Find where the given text appears and provide that cell's center as [x, y] coordinate. 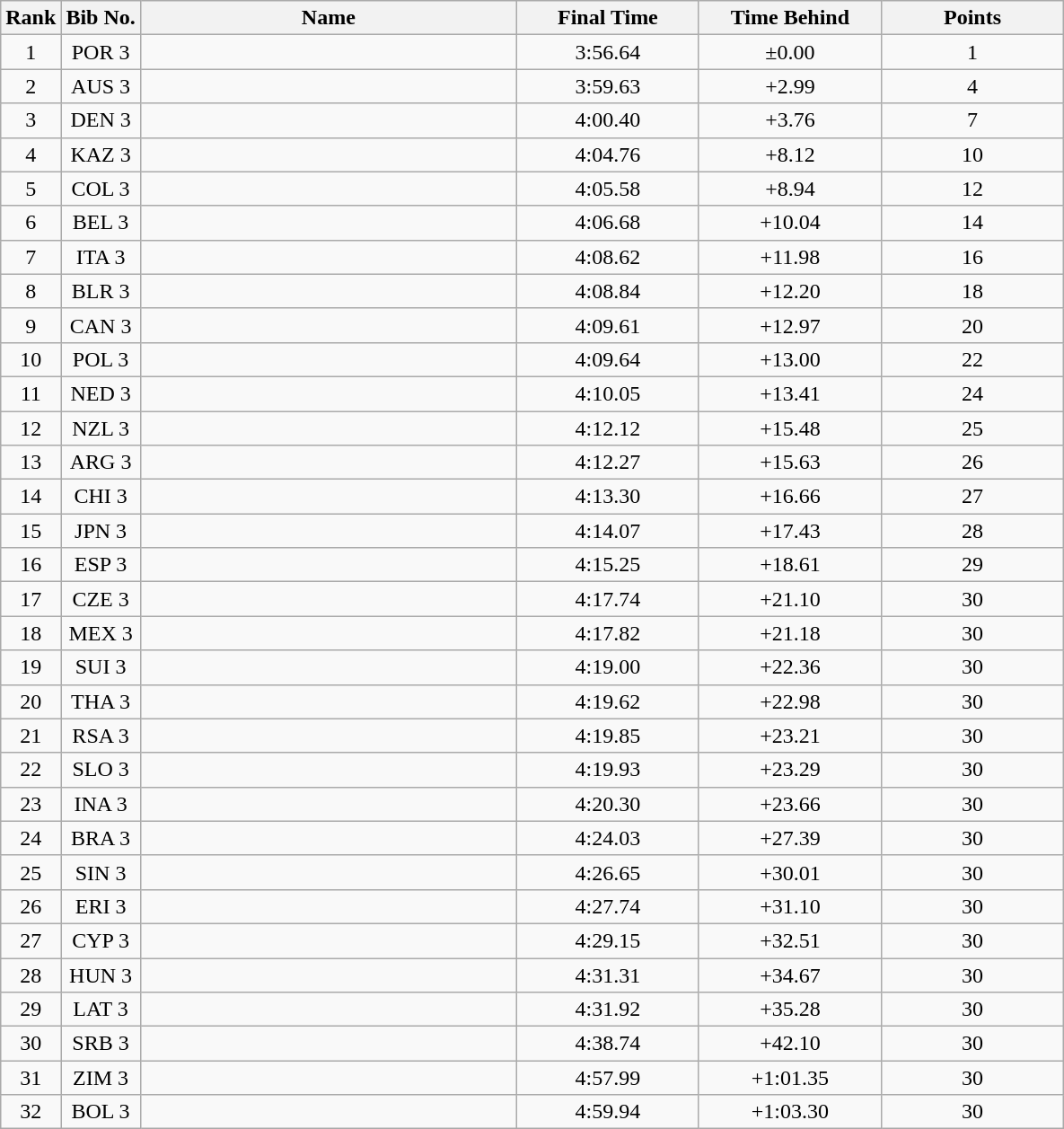
2 [31, 86]
4:19.93 [607, 770]
4:14.07 [607, 531]
ITA 3 [101, 257]
6 [31, 223]
4:00.40 [607, 120]
BOL 3 [101, 1112]
COL 3 [101, 189]
CYP 3 [101, 940]
4:12.27 [607, 463]
+11.98 [790, 257]
RSA 3 [101, 736]
INA 3 [101, 804]
AUS 3 [101, 86]
±0.00 [790, 52]
15 [31, 531]
4:24.03 [607, 838]
CZE 3 [101, 599]
+31.10 [790, 906]
4:12.12 [607, 428]
CHI 3 [101, 497]
4:10.05 [607, 393]
ERI 3 [101, 906]
21 [31, 736]
+21.10 [790, 599]
+23.29 [790, 770]
+30.01 [790, 872]
4:19.00 [607, 667]
4:31.31 [607, 975]
31 [31, 1078]
+13.00 [790, 359]
+12.97 [790, 325]
+27.39 [790, 838]
+35.28 [790, 1010]
8 [31, 291]
+34.67 [790, 975]
NZL 3 [101, 428]
DEN 3 [101, 120]
+16.66 [790, 497]
Final Time [607, 18]
4:09.64 [607, 359]
+23.66 [790, 804]
3:59.63 [607, 86]
+8.12 [790, 154]
NED 3 [101, 393]
+1:03.30 [790, 1112]
BEL 3 [101, 223]
POL 3 [101, 359]
+3.76 [790, 120]
SLO 3 [101, 770]
9 [31, 325]
4:06.68 [607, 223]
4:05.58 [607, 189]
+21.18 [790, 633]
4:20.30 [607, 804]
+23.21 [790, 736]
4:59.94 [607, 1112]
+22.36 [790, 667]
POR 3 [101, 52]
+15.48 [790, 428]
+32.51 [790, 940]
ARG 3 [101, 463]
11 [31, 393]
4:57.99 [607, 1078]
BLR 3 [101, 291]
THA 3 [101, 701]
LAT 3 [101, 1010]
Bib No. [101, 18]
4:17.82 [607, 633]
+18.61 [790, 565]
3 [31, 120]
4:31.92 [607, 1010]
+42.10 [790, 1044]
BRA 3 [101, 838]
SUI 3 [101, 667]
17 [31, 599]
+2.99 [790, 86]
4:13.30 [607, 497]
19 [31, 667]
Time Behind [790, 18]
+17.43 [790, 531]
SRB 3 [101, 1044]
MEX 3 [101, 633]
4:15.25 [607, 565]
KAZ 3 [101, 154]
4:29.15 [607, 940]
+10.04 [790, 223]
4:09.61 [607, 325]
ZIM 3 [101, 1078]
SIN 3 [101, 872]
Points [972, 18]
JPN 3 [101, 531]
ESP 3 [101, 565]
4:26.65 [607, 872]
+1:01.35 [790, 1078]
+8.94 [790, 189]
4:04.76 [607, 154]
5 [31, 189]
+22.98 [790, 701]
Rank [31, 18]
+13.41 [790, 393]
4:19.85 [607, 736]
4:19.62 [607, 701]
+15.63 [790, 463]
Name [329, 18]
4:08.62 [607, 257]
13 [31, 463]
+12.20 [790, 291]
4:38.74 [607, 1044]
23 [31, 804]
32 [31, 1112]
3:56.64 [607, 52]
4:08.84 [607, 291]
HUN 3 [101, 975]
CAN 3 [101, 325]
4:17.74 [607, 599]
4:27.74 [607, 906]
